Extract the [x, y] coordinate from the center of the cell holding the provided text.  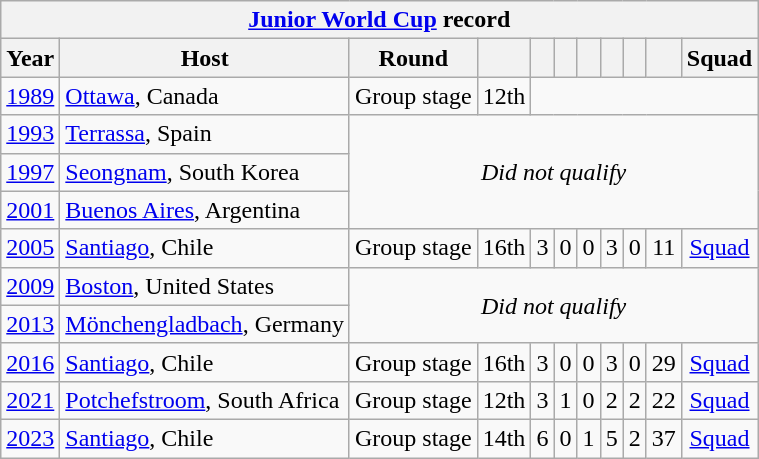
Boston, United States [205, 286]
14th [504, 438]
29 [664, 362]
2009 [30, 286]
Host [205, 58]
2023 [30, 438]
Junior World Cup record [380, 20]
Year [30, 58]
11 [664, 248]
2001 [30, 210]
2013 [30, 324]
Buenos Aires, Argentina [205, 210]
5 [612, 438]
1997 [30, 172]
2005 [30, 248]
6 [542, 438]
Terrassa, Spain [205, 134]
Seongnam, South Korea [205, 172]
Ottawa, Canada [205, 96]
2021 [30, 400]
37 [664, 438]
1989 [30, 96]
Mönchengladbach, Germany [205, 324]
1993 [30, 134]
2016 [30, 362]
Round [413, 58]
Potchefstroom, South Africa [205, 400]
22 [664, 400]
